Search for the cell housing the specified text and yield its (X, Y) center coordinate. 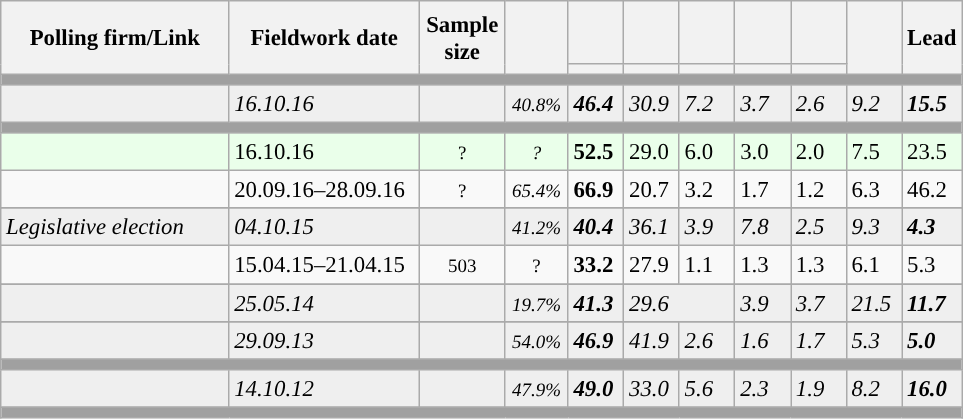
6.0 (707, 152)
33.2 (596, 265)
2.5 (818, 227)
1.1 (707, 265)
41.3 (596, 303)
46.2 (932, 190)
2.3 (763, 388)
29.6 (680, 303)
3.2 (707, 190)
9.2 (874, 104)
5.0 (932, 340)
16.0 (932, 388)
52.5 (596, 152)
46.4 (596, 104)
15.5 (932, 104)
40.4 (596, 227)
Polling firm/Link (115, 38)
66.9 (596, 190)
19.7% (536, 303)
14.10.12 (324, 388)
49.0 (596, 388)
8.2 (874, 388)
04.10.15 (324, 227)
20.7 (652, 190)
25.05.14 (324, 303)
3.0 (763, 152)
Lead (932, 38)
47.9% (536, 388)
7.5 (874, 152)
4.3 (932, 227)
1.2 (818, 190)
Legislative election (115, 227)
23.5 (932, 152)
Samplesize (462, 38)
Fieldwork date (324, 38)
30.9 (652, 104)
27.9 (652, 265)
29.0 (652, 152)
9.3 (874, 227)
6.1 (874, 265)
36.1 (652, 227)
2.0 (818, 152)
5.6 (707, 388)
11.7 (932, 303)
54.0% (536, 340)
41.9 (652, 340)
33.0 (652, 388)
503 (462, 265)
20.09.16–28.09.16 (324, 190)
41.2% (536, 227)
21.5 (874, 303)
6.3 (874, 190)
65.4% (536, 190)
46.9 (596, 340)
1.9 (818, 388)
7.8 (763, 227)
7.2 (707, 104)
1.6 (763, 340)
40.8% (536, 104)
15.04.15–21.04.15 (324, 265)
29.09.13 (324, 340)
